Pinpoint the cell where the given text exists, returning its (X, Y) midpoint coordinate. 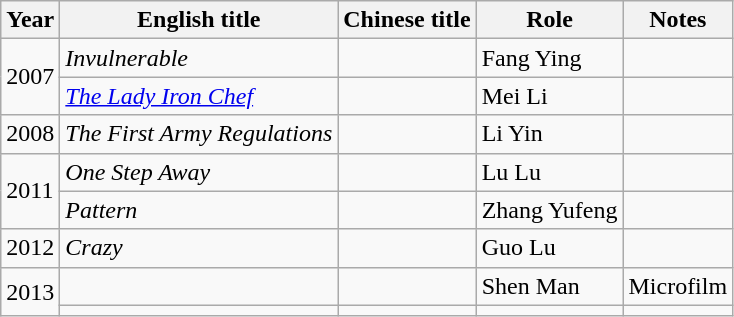
Notes (678, 20)
Li Yin (550, 134)
Guo Lu (550, 248)
Crazy (199, 248)
Year (30, 20)
2012 (30, 248)
Zhang Yufeng (550, 210)
2011 (30, 191)
2013 (30, 292)
Chinese title (407, 20)
Mei Li (550, 96)
Invulnerable (199, 58)
Pattern (199, 210)
The First Army Regulations (199, 134)
Lu Lu (550, 172)
The Lady Iron Chef (199, 96)
2007 (30, 77)
Role (550, 20)
English title (199, 20)
One Step Away (199, 172)
Shen Man (550, 286)
2008 (30, 134)
Microfilm (678, 286)
Fang Ying (550, 58)
